Provide the (x, y) coordinate of the cell's center where the given text is located.  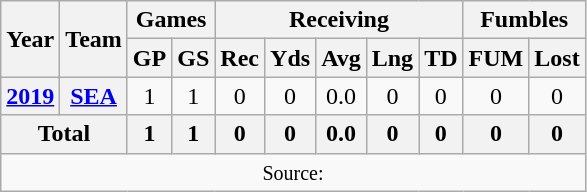
Yds (290, 58)
GP (149, 58)
FUM (496, 58)
Avg (342, 58)
Lost (557, 58)
Lng (392, 58)
2019 (30, 96)
SEA (94, 96)
Source: (293, 172)
TD (441, 58)
Rec (240, 58)
Receiving (339, 20)
Year (30, 39)
Fumbles (524, 20)
Team (94, 39)
Total (64, 134)
GS (194, 58)
Games (170, 20)
